Pinpoint the cell where the given text exists, returning its (x, y) midpoint coordinate. 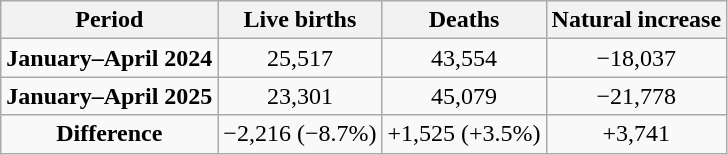
Natural increase (636, 20)
Deaths (464, 20)
23,301 (300, 96)
January–April 2025 (110, 96)
45,079 (464, 96)
−21,778 (636, 96)
Difference (110, 134)
+3,741 (636, 134)
+1,525 (+3.5%) (464, 134)
Period (110, 20)
−2,216 (−8.7%) (300, 134)
January–April 2024 (110, 58)
−18,037 (636, 58)
25,517 (300, 58)
43,554 (464, 58)
Live births (300, 20)
